Output the (x, y) coordinate of the center of the cell containing the given text.  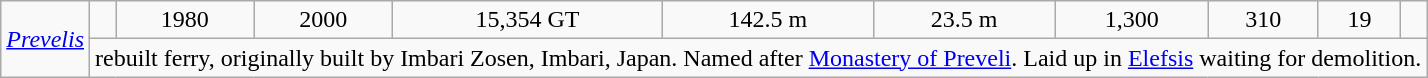
19 (1359, 20)
1,300 (1132, 20)
2000 (324, 20)
23.5 m (964, 20)
rebuilt ferry, originally built by Imbari Zosen, Imbari, Japan. Named after Monastery of Preveli. Laid up in Elefsis waiting for demolition. (758, 58)
15,354 GT (528, 20)
Prevelis (46, 39)
142.5 m (768, 20)
310 (1263, 20)
1980 (186, 20)
